Return [X, Y] of the center of cell containing provided text 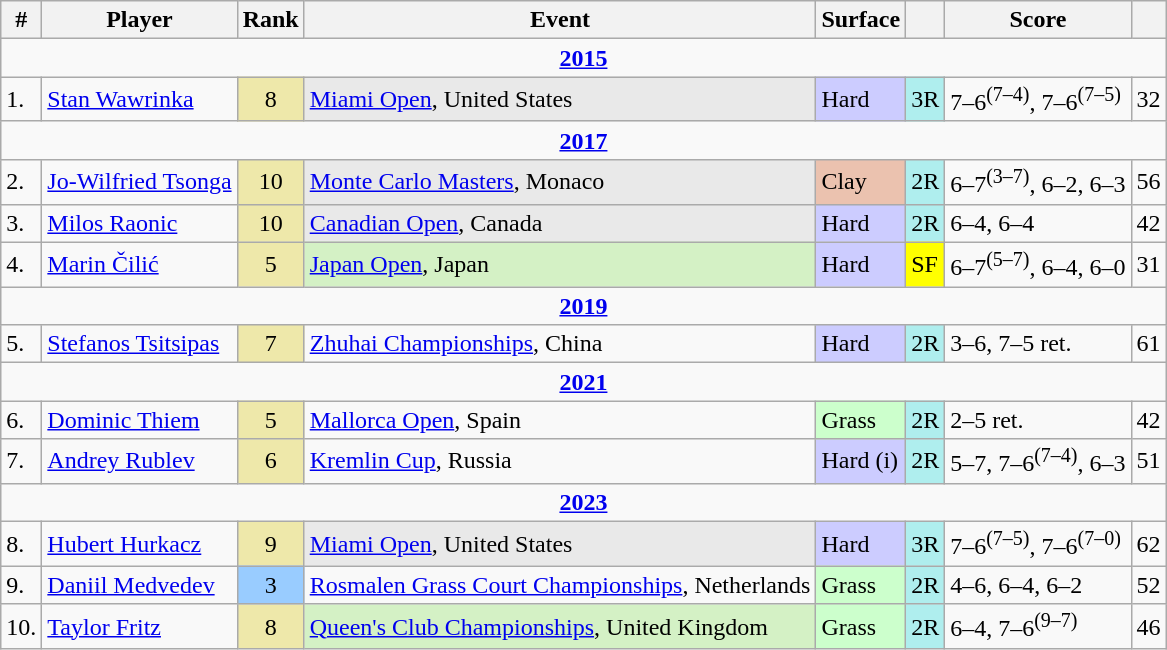
Hubert Hurkacz [140, 544]
2. [22, 182]
Rosmalen Grass Court Championships, Netherlands [560, 585]
4. [22, 264]
7. [22, 462]
5. [22, 344]
46 [1148, 626]
9 [270, 544]
Score [1038, 20]
10. [22, 626]
8. [22, 544]
Clay [861, 182]
7–6(7–4), 7–6(7–5) [1038, 100]
Dominic Thiem [140, 420]
6–7(3–7), 6–2, 6–3 [1038, 182]
6–7(5–7), 6–4, 6–0 [1038, 264]
52 [1148, 585]
Stefanos Tsitsipas [140, 344]
3 [270, 585]
Andrey Rublev [140, 462]
Hard (i) [861, 462]
2–5 ret. [1038, 420]
Surface [861, 20]
Japan Open, Japan [560, 264]
9. [22, 585]
6–4, 6–4 [1038, 223]
Monte Carlo Masters, Monaco [560, 182]
2015 [584, 58]
Rank [270, 20]
Player [140, 20]
7 [270, 344]
Milos Raonic [140, 223]
Zhuhai Championships, China [560, 344]
Stan Wawrinka [140, 100]
Mallorca Open, Spain [560, 420]
Event [560, 20]
2023 [584, 502]
32 [1148, 100]
5–7, 7–6(7–4), 6–3 [1038, 462]
2017 [584, 140]
Marin Čilić [140, 264]
31 [1148, 264]
4–6, 6–4, 6–2 [1038, 585]
Taylor Fritz [140, 626]
Daniil Medvedev [140, 585]
6–4, 7–6(9–7) [1038, 626]
2021 [584, 382]
61 [1148, 344]
56 [1148, 182]
3. [22, 223]
# [22, 20]
Kremlin Cup, Russia [560, 462]
7–6(7–5), 7–6(7–0) [1038, 544]
1. [22, 100]
62 [1148, 544]
Queen's Club Championships, United Kingdom [560, 626]
3–6, 7–5 ret. [1038, 344]
2019 [584, 306]
6. [22, 420]
Jo-Wilfried Tsonga [140, 182]
Canadian Open, Canada [560, 223]
6 [270, 462]
51 [1148, 462]
SF [926, 264]
